Find where the given text appears and provide that cell's center as [x, y] coordinate. 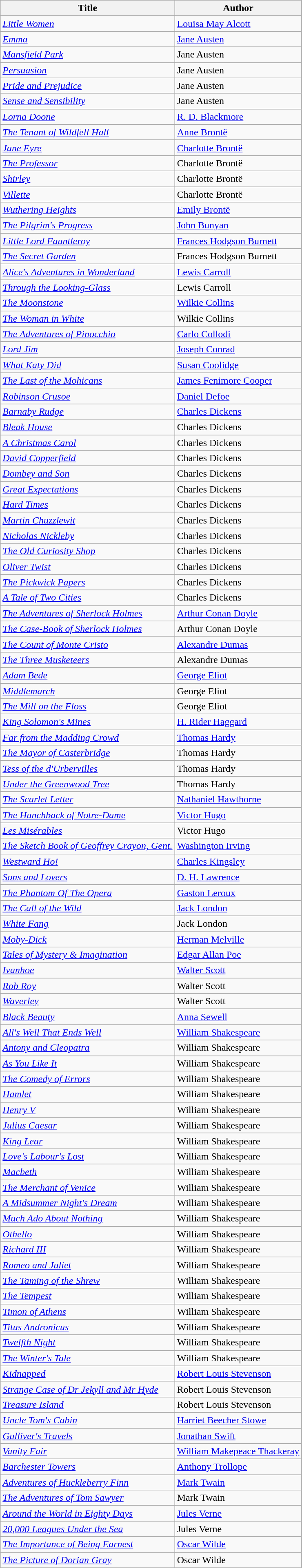
Westward Ho! [87, 861]
King Solomon's Mines [87, 722]
The Picture of Dorian Gray [87, 1560]
Nicholas Nickleby [87, 536]
The Hunchback of Notre-Dame [87, 815]
Edgar Allan Poe [238, 955]
The Adventures of Tom Sawyer [87, 1498]
Dombey and Son [87, 474]
Ivanhoe [87, 970]
Anthony Trollope [238, 1467]
Kidnapped [87, 1374]
Waverley [87, 1001]
Anna Sewell [238, 1017]
Julius Caesar [87, 1125]
The Old Curiosity Shop [87, 551]
Lord Jim [87, 349]
Author [238, 8]
Love's Labour's Lost [87, 1156]
Nathaniel Hawthorne [238, 799]
Adam Bede [87, 675]
Little Lord Fauntleroy [87, 241]
Robinson Crusoe [87, 396]
Persuasion [87, 70]
Pride and Prejudice [87, 86]
The Pilgrim's Progress [87, 225]
Emily Brontë [238, 210]
Shirley [87, 179]
A Christmas Carol [87, 442]
White Fang [87, 923]
Sense and Sensibility [87, 101]
Mansfield Park [87, 55]
A Tale of Two Cities [87, 598]
Moby-Dick [87, 939]
A Midsummer Night's Dream [87, 1203]
D. H. Lawrence [238, 877]
Othello [87, 1234]
The Adventures of Sherlock Holmes [87, 613]
Charles Kingsley [238, 861]
All's Well That Ends Well [87, 1032]
Strange Case of Dr Jekyll and Mr Hyde [87, 1389]
Anne Brontë [238, 132]
The Tempest [87, 1296]
Gaston Leroux [238, 892]
Harriet Beecher Stowe [238, 1420]
Louisa May Alcott [238, 24]
Romeo and Juliet [87, 1265]
Henry V [87, 1110]
Sons and Lovers [87, 877]
The Three Musketeers [87, 660]
John Bunyan [238, 225]
Great Expectations [87, 489]
Richard III [87, 1250]
Black Beauty [87, 1017]
Middlemarch [87, 691]
The Woman in White [87, 318]
What Katy Did [87, 365]
The Call of the Wild [87, 908]
Little Women [87, 24]
Antony and Cleopatra [87, 1048]
Barnaby Rudge [87, 411]
Wuthering Heights [87, 210]
Martin Chuzzlewit [87, 520]
Lorna Doone [87, 117]
The Scarlet Letter [87, 799]
Hard Times [87, 505]
Adventures of Huckleberry Finn [87, 1482]
Tess of the d'Urbervilles [87, 769]
The Moonstone [87, 303]
Herman Melville [238, 939]
The Pickwick Papers [87, 582]
The Last of the Mohicans [87, 380]
Alice's Adventures in Wonderland [87, 272]
The Merchant of Venice [87, 1188]
Washington Irving [238, 846]
Through the Looking-Glass [87, 287]
William Makepeace Thackeray [238, 1451]
The Adventures of Pinocchio [87, 334]
Vanity Fair [87, 1451]
The Professor [87, 163]
Jane Eyre [87, 148]
James Fenimore Cooper [238, 380]
Joseph Conrad [238, 349]
Oliver Twist [87, 567]
Rob Roy [87, 986]
Far from the Madding Crowd [87, 738]
The Taming of the Shrew [87, 1281]
The Mayor of Casterbridge [87, 753]
Gulliver's Travels [87, 1435]
Twelfth Night [87, 1343]
The Case-Book of Sherlock Holmes [87, 629]
Bleak House [87, 427]
Tales of Mystery & Imagination [87, 955]
The Winter's Tale [87, 1358]
Timon of Athens [87, 1312]
Barchester Towers [87, 1467]
King Lear [87, 1141]
R. D. Blackmore [238, 117]
Uncle Tom's Cabin [87, 1420]
Emma [87, 39]
Daniel Defoe [238, 396]
The Comedy of Errors [87, 1079]
Treasure Island [87, 1405]
Carlo Collodi [238, 334]
H. Rider Haggard [238, 722]
The Mill on the Floss [87, 707]
Title [87, 8]
Jonathan Swift [238, 1435]
The Sketch Book of Geoffrey Crayon, Gent. [87, 846]
Macbeth [87, 1172]
Susan Coolidge [238, 365]
Around the World in Eighty Days [87, 1513]
Titus Andronicus [87, 1327]
Villette [87, 194]
David Copperfield [87, 458]
Hamlet [87, 1094]
The Importance of Being Earnest [87, 1544]
The Count of Monte Cristo [87, 644]
Under the Greenwood Tree [87, 784]
The Tenant of Wildfell Hall [87, 132]
The Phantom Of The Opera [87, 892]
20,000 Leagues Under the Sea [87, 1529]
Much Ado About Nothing [87, 1219]
As You Like It [87, 1063]
The Secret Garden [87, 256]
Les Misérables [87, 830]
